Provide the (X, Y) coordinate of the cell's center where the given text is located.  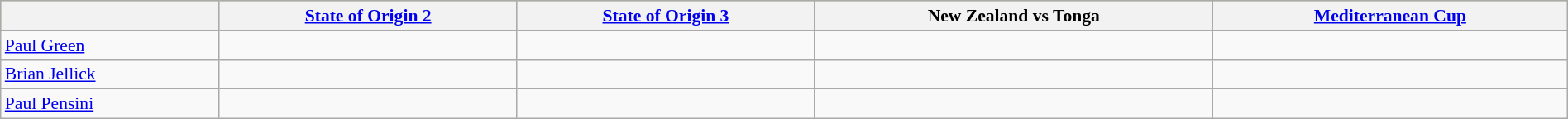
Brian Jellick (110, 74)
State of Origin 2 (368, 16)
State of Origin 3 (666, 16)
Mediterranean Cup (1391, 16)
Paul Pensini (110, 104)
New Zealand vs Tonga (1014, 16)
Paul Green (110, 45)
